Return the (x, y) coordinate for the center point of the cell that contains the specified text.  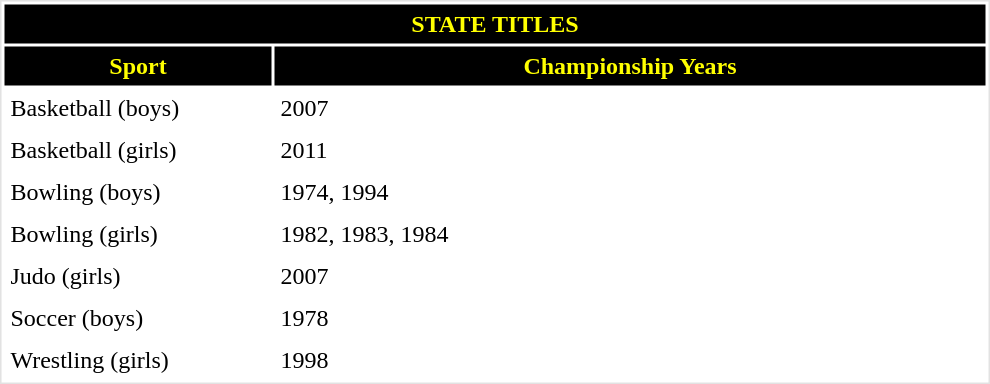
STATE TITLES (494, 24)
2011 (630, 150)
Judo (girls) (138, 276)
1974, 1994 (630, 192)
Sport (138, 66)
Championship Years (630, 66)
1982, 1983, 1984 (630, 234)
Wrestling (girls) (138, 360)
Basketball (girls) (138, 150)
Bowling (girls) (138, 234)
Bowling (boys) (138, 192)
Soccer (boys) (138, 318)
Basketball (boys) (138, 108)
1998 (630, 360)
1978 (630, 318)
